Search for the cell housing the specified text and yield its (x, y) center coordinate. 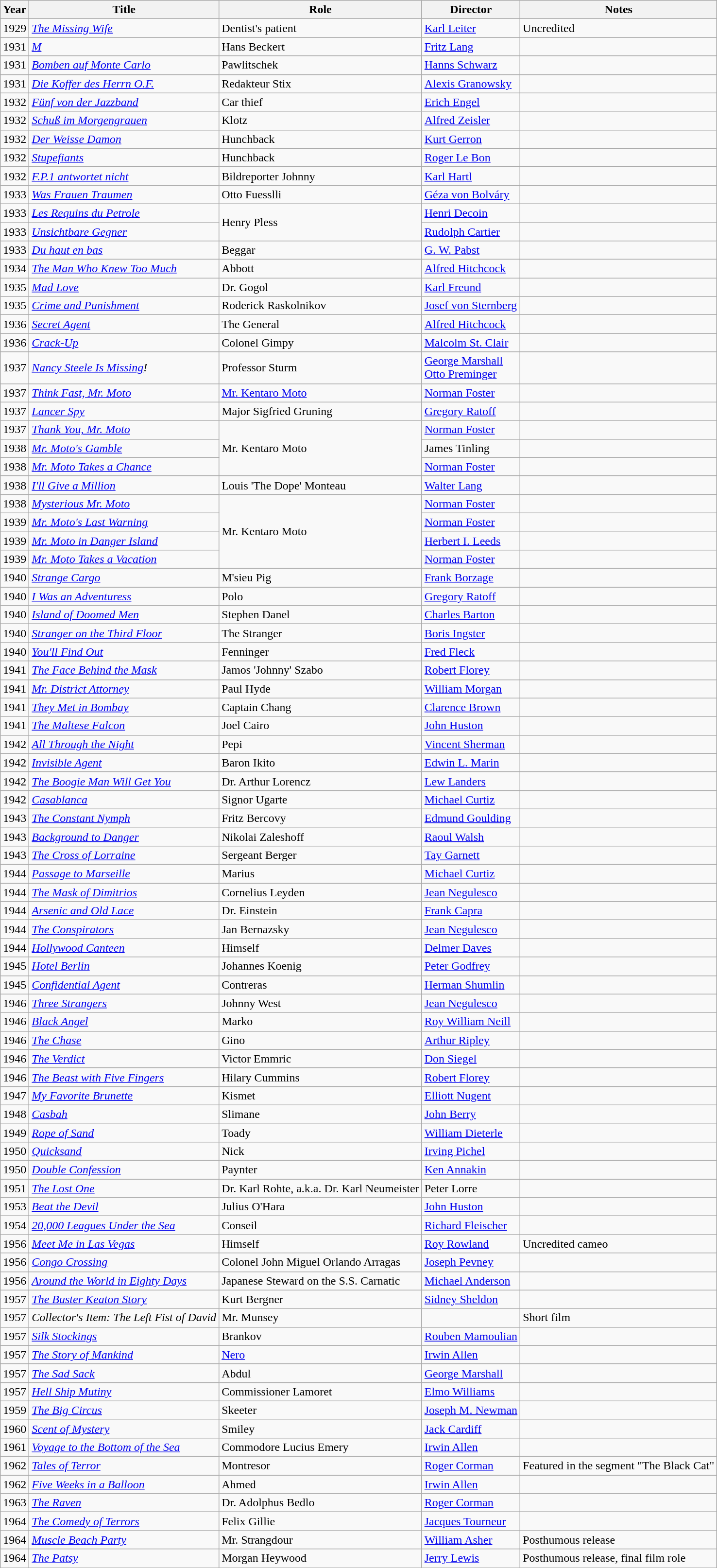
M (124, 47)
Roy William Neill (471, 1022)
Pawlitschek (321, 65)
Richard Fleischer (471, 1225)
Hollywood Canteen (124, 948)
The Face Behind the Mask (124, 670)
Der Weisse Damon (124, 139)
Arsenic and Old Lace (124, 911)
Title (124, 10)
I'll Give a Million (124, 485)
Alexis Granowsky (471, 84)
You'll Find Out (124, 652)
Herman Shumlin (471, 985)
Charles Barton (471, 615)
Contreras (321, 985)
Ken Annakin (471, 1170)
Slimane (321, 1114)
Malcolm St. Clair (471, 343)
Dentist's patient (321, 28)
The Conspirators (124, 929)
Conseil (321, 1225)
Herbert I. Leeds (471, 541)
Rudolph Cartier (471, 232)
The General (321, 324)
Erich Engel (471, 102)
Cornelius Leyden (321, 892)
Fred Fleck (471, 652)
1961 (15, 1447)
Johannes Koenig (321, 966)
Tales of Terror (124, 1466)
Lancer Spy (124, 411)
M'sieu Pig (321, 578)
The Missing Wife (124, 28)
Brankov (321, 1336)
Thank You, Mr. Moto (124, 430)
Johnny West (321, 1003)
Roderick Raskolnikov (321, 306)
Felix Gillie (321, 1521)
Ahmed (321, 1484)
Paul Hyde (321, 689)
Skeeter (321, 1410)
Toady (321, 1133)
Confidential Agent (124, 985)
Kismet (321, 1096)
Kurt Bergner (321, 1299)
Hotel Berlin (124, 966)
Mr. Moto in Danger Island (124, 541)
Du haut en bas (124, 250)
Think Fast, Mr. Moto (124, 393)
Roger Le Bon (471, 157)
Stephen Danel (321, 615)
Mad Love (124, 287)
The Maltese Falcon (124, 726)
Roy Rowland (471, 1244)
Abbott (321, 269)
Pepi (321, 744)
Otto Fuesslli (321, 194)
1948 (15, 1114)
John Berry (471, 1114)
Car thief (321, 102)
Crime and Punishment (124, 306)
Hilary Cummins (321, 1077)
Voyage to the Bottom of the Sea (124, 1447)
Edwin L. Marin (471, 763)
The Big Circus (124, 1410)
F.P.1 antwortet nicht (124, 176)
Nikolai Zaleshoff (321, 836)
Edmund Goulding (471, 818)
Marius (321, 874)
Clarence Brown (471, 707)
The Lost One (124, 1188)
Hell Ship Mutiny (124, 1392)
Raoul Walsh (471, 836)
1963 (15, 1503)
Nick (321, 1151)
The Man Who Knew Too Much (124, 269)
Henry Pless (321, 222)
Baron Ikito (321, 763)
Michael Anderson (471, 1281)
Karl Freund (471, 287)
Rope of Sand (124, 1133)
Commodore Lucius Emery (321, 1447)
Mr. Munsey (321, 1318)
Mr. Moto Takes a Chance (124, 467)
Sidney Sheldon (471, 1299)
Jerry Lewis (471, 1558)
Kurt Gerron (471, 139)
I Was an Adventuress (124, 596)
Mr. Moto's Gamble (124, 448)
Joseph Pevney (471, 1262)
Secret Agent (124, 324)
Dr. Einstein (321, 911)
Collector's Item: The Left Fist of David (124, 1318)
William Asher (471, 1540)
Karl Hartl (471, 176)
Short film (619, 1318)
Paynter (321, 1170)
Les Requins du Petrole (124, 213)
Victor Emmric (321, 1059)
Klotz (321, 121)
Lew Landers (471, 781)
Colonel John Miguel Orlando Arragas (321, 1262)
1947 (15, 1096)
Stranger on the Third Floor (124, 633)
1929 (15, 28)
The Sad Sack (124, 1373)
Crack-Up (124, 343)
Karl Leiter (471, 28)
Dr. Adolphus Bedlo (321, 1503)
Gino (321, 1040)
Hans Beckert (321, 47)
My Favorite Brunette (124, 1096)
Géza von Bolváry (471, 194)
The Chase (124, 1040)
William Dieterle (471, 1133)
1953 (15, 1207)
Nero (321, 1355)
William Morgan (471, 689)
Josef von Sternberg (471, 306)
Invisible Agent (124, 763)
Bildreporter Johnny (321, 176)
Professor Sturm (321, 367)
Role (321, 10)
Morgan Heywood (321, 1558)
The Comedy of Terrors (124, 1521)
Fritz Lang (471, 47)
Alfred Zeisler (471, 121)
Dr. Gogol (321, 287)
Smiley (321, 1429)
Rouben Mamoulian (471, 1336)
Passage to Marseille (124, 874)
Elmo Williams (471, 1392)
Elliott Nugent (471, 1096)
Peter Lorre (471, 1188)
George MarshallOtto Preminger (471, 367)
Peter Godfrey (471, 966)
G. W. Pabst (471, 250)
Jamos 'Johnny' Szabo (321, 670)
Signor Ugarte (321, 800)
Three Strangers (124, 1003)
The Buster Keaton Story (124, 1299)
Beggar (321, 250)
Marko (321, 1022)
1949 (15, 1133)
Jan Bernazsky (321, 929)
The Stranger (321, 633)
Strange Cargo (124, 578)
1954 (15, 1225)
Island of Doomed Men (124, 615)
The Cross of Lorraine (124, 855)
Japanese Steward on the S.S. Carnatic (321, 1281)
1959 (15, 1410)
Sergeant Berger (321, 855)
Montresor (321, 1466)
Meet Me in Las Vegas (124, 1244)
Director (471, 10)
Delmer Daves (471, 948)
Scent of Mystery (124, 1429)
Uncredited cameo (619, 1244)
Mr. Strangdour (321, 1540)
Mysterious Mr. Moto (124, 504)
Frank Capra (471, 911)
Stupefiants (124, 157)
Julius O'Hara (321, 1207)
Mr. Moto Takes a Vacation (124, 559)
Muscle Beach Party (124, 1540)
Boris Ingster (471, 633)
Unsichtbare Gegner (124, 232)
Polo (321, 596)
Fritz Bercovy (321, 818)
Beat the Devil (124, 1207)
The Constant Nymph (124, 818)
Colonel Gimpy (321, 343)
The Patsy (124, 1558)
Walter Lang (471, 485)
The Mask of Dimitrios (124, 892)
The Verdict (124, 1059)
Don Siegel (471, 1059)
All Through the Night (124, 744)
Commissioner Lamoret (321, 1392)
James Tinling (471, 448)
They Met in Bombay (124, 707)
Was Frauen Traumen (124, 194)
1960 (15, 1429)
Nancy Steele Is Missing! (124, 367)
Frank Borzage (471, 578)
Dr. Arthur Lorencz (321, 781)
Schuß im Morgengrauen (124, 121)
Vincent Sherman (471, 744)
Mr. Moto's Last Warning (124, 522)
The Raven (124, 1503)
Fünf von der Jazzband (124, 102)
Fenninger (321, 652)
Major Sigfried Gruning (321, 411)
Quicksand (124, 1151)
Around the World in Eighty Days (124, 1281)
Dr. Karl Rohte, a.k.a. Dr. Karl Neumeister (321, 1188)
1951 (15, 1188)
Mr. District Attorney (124, 689)
Henri Decoin (471, 213)
Black Angel (124, 1022)
Jacques Tourneur (471, 1521)
The Story of Mankind (124, 1355)
Posthumous release, final film role (619, 1558)
Casbah (124, 1114)
Five Weeks in a Balloon (124, 1484)
Captain Chang (321, 707)
Notes (619, 10)
Congo Crossing (124, 1262)
Louis 'The Dope' Monteau (321, 485)
Double Confession (124, 1170)
The Beast with Five Fingers (124, 1077)
Abdul (321, 1373)
Casablanca (124, 800)
Uncredited (619, 28)
Featured in the segment "The Black Cat" (619, 1466)
Die Koffer des Herrn O.F. (124, 84)
Posthumous release (619, 1540)
The Boogie Man Will Get You (124, 781)
1934 (15, 269)
Bomben auf Monte Carlo (124, 65)
Joel Cairo (321, 726)
Year (15, 10)
Arthur Ripley (471, 1040)
Silk Stockings (124, 1336)
Irving Pichel (471, 1151)
Background to Danger (124, 836)
George Marshall (471, 1373)
Jack Cardiff (471, 1429)
Tay Garnett (471, 855)
20,000 Leagues Under the Sea (124, 1225)
Joseph M. Newman (471, 1410)
Redakteur Stix (321, 84)
Hanns Schwarz (471, 65)
